Detect which cell encompasses the target text, then output its [x, y] center coordinate. 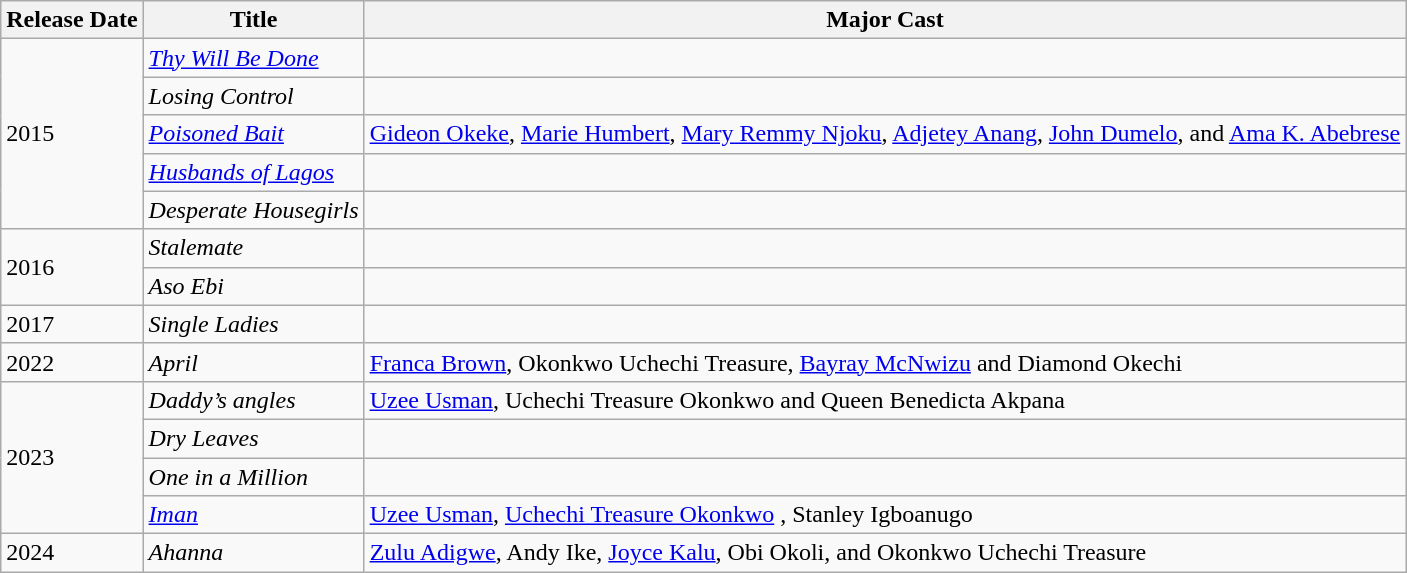
Zulu Adigwe, Andy Ike, Joyce Kalu, Obi Okoli, and Okonkwo Uchechi Treasure [885, 553]
Ahanna [254, 553]
2017 [72, 324]
Losing Control [254, 96]
Dry Leaves [254, 438]
Single Ladies [254, 324]
Gideon Okeke, Marie Humbert, Mary Remmy Njoku, Adjetey Anang, John Dumelo, and Ama K. Abebrese [885, 134]
Iman [254, 515]
April [254, 362]
Husbands of Lagos [254, 172]
Daddy’s angles [254, 400]
Thy Will Be Done [254, 58]
Uzee Usman, Uchechi Treasure Okonkwo , Stanley Igboanugo [885, 515]
Stalemate [254, 248]
Uzee Usman, Uchechi Treasure Okonkwo and Queen Benedicta Akpana [885, 400]
One in a Million [254, 477]
Release Date [72, 20]
Aso Ebi [254, 286]
Title [254, 20]
Franca Brown, Okonkwo Uchechi Treasure, Bayray McNwizu and Diamond Okechi [885, 362]
Desperate Housegirls [254, 210]
Poisoned Bait [254, 134]
2024 [72, 553]
2023 [72, 457]
Major Cast [885, 20]
2015 [72, 134]
2016 [72, 267]
2022 [72, 362]
